Determine the (x, y) coordinate at the center of the cell enclosing the given text.  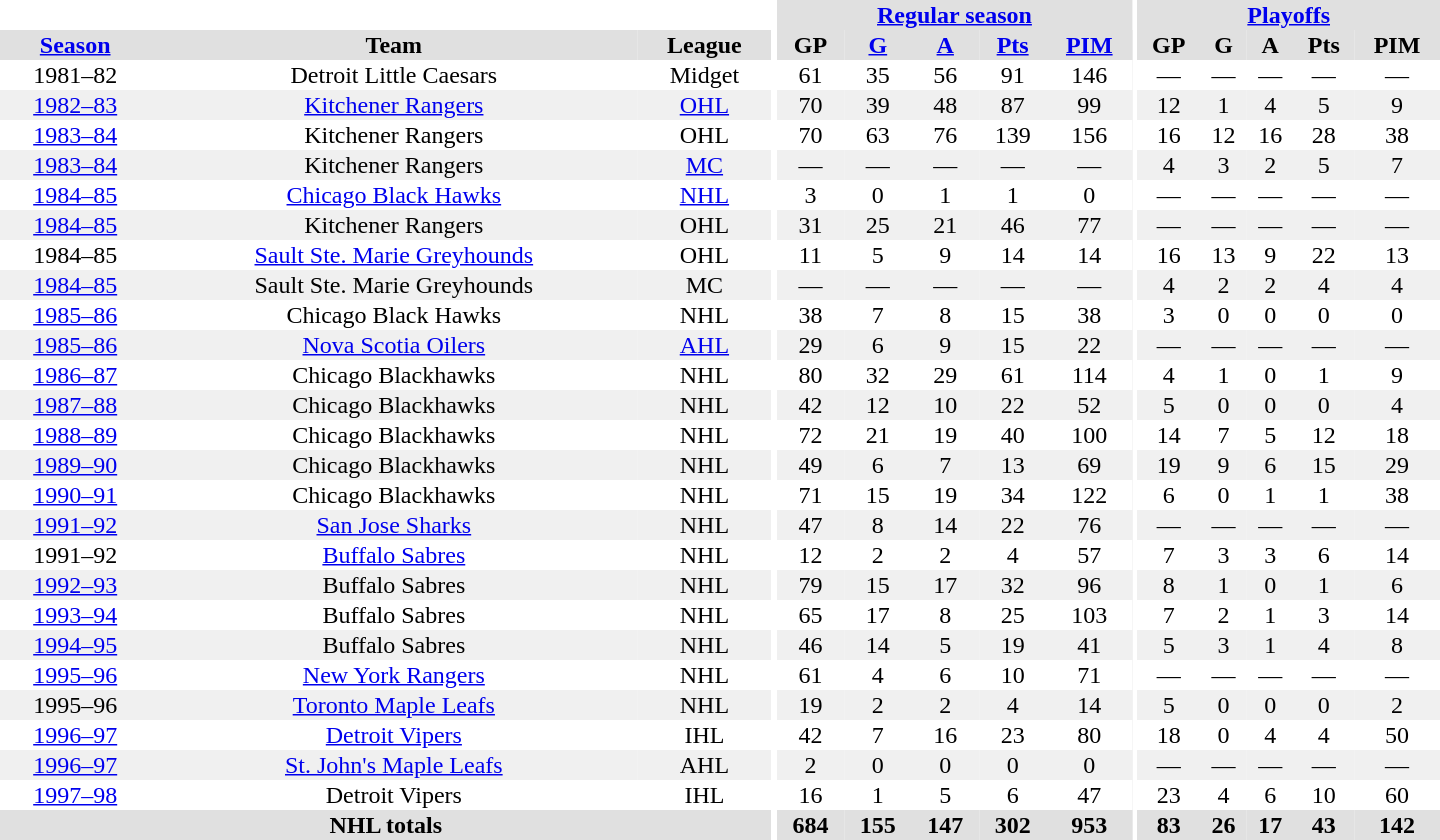
87 (1012, 105)
147 (946, 825)
69 (1089, 465)
Midget (704, 75)
953 (1089, 825)
1997–98 (75, 795)
1988–89 (75, 435)
122 (1089, 495)
96 (1089, 585)
NHL totals (386, 825)
72 (810, 435)
1990–91 (75, 495)
Season (75, 45)
139 (1012, 135)
Nova Scotia Oilers (394, 345)
56 (946, 75)
155 (878, 825)
60 (1397, 795)
99 (1089, 105)
63 (878, 135)
31 (810, 225)
Team (394, 45)
142 (1397, 825)
77 (1089, 225)
1987–88 (75, 405)
1994–95 (75, 645)
26 (1224, 825)
11 (810, 255)
50 (1397, 735)
100 (1089, 435)
57 (1089, 555)
Toronto Maple Leafs (394, 705)
League (704, 45)
1989–90 (75, 465)
Regular season (954, 15)
1986–87 (75, 375)
83 (1168, 825)
1982–83 (75, 105)
41 (1089, 645)
79 (810, 585)
Detroit Little Caesars (394, 75)
28 (1323, 135)
San Jose Sharks (394, 525)
91 (1012, 75)
1993–94 (75, 615)
35 (878, 75)
302 (1012, 825)
New York Rangers (394, 675)
146 (1089, 75)
156 (1089, 135)
684 (810, 825)
1992–93 (75, 585)
Playoffs (1288, 15)
43 (1323, 825)
39 (878, 105)
34 (1012, 495)
52 (1089, 405)
48 (946, 105)
49 (810, 465)
1981–82 (75, 75)
40 (1012, 435)
103 (1089, 615)
St. John's Maple Leafs (394, 765)
114 (1089, 375)
65 (810, 615)
